Scan for the cell matching the given text and deliver its (x, y) coordinate at center. 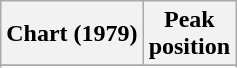
Peakposition (189, 34)
Chart (1979) (72, 34)
